Pinpoint the cell where the given text exists, returning its [x, y] midpoint coordinate. 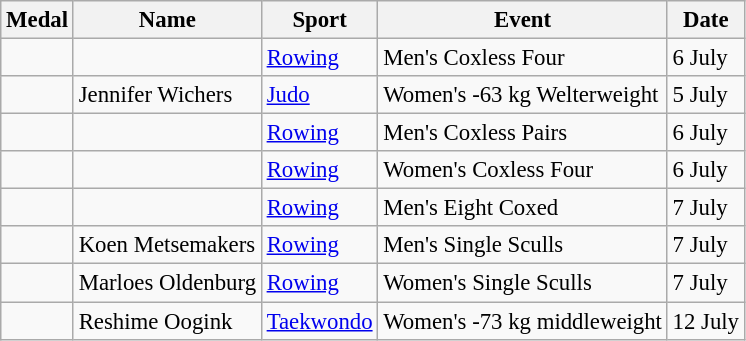
Name [167, 20]
5 July [706, 95]
Men's Eight Coxed [522, 208]
Medal [38, 20]
Women's -73 kg middleweight [522, 321]
Men's Coxless Pairs [522, 133]
12 July [706, 321]
Judo [320, 95]
Koen Metsemakers [167, 245]
Taekwondo [320, 321]
Sport [320, 20]
Men's Single Sculls [522, 245]
Reshime Oogink [167, 321]
Date [706, 20]
Men's Coxless Four [522, 58]
Women's Coxless Four [522, 170]
Event [522, 20]
Women's -63 kg Welterweight [522, 95]
Women's Single Sculls [522, 283]
Marloes Oldenburg [167, 283]
Jennifer Wichers [167, 95]
